Find where the given text appears and provide that cell's center as (x, y) coordinate. 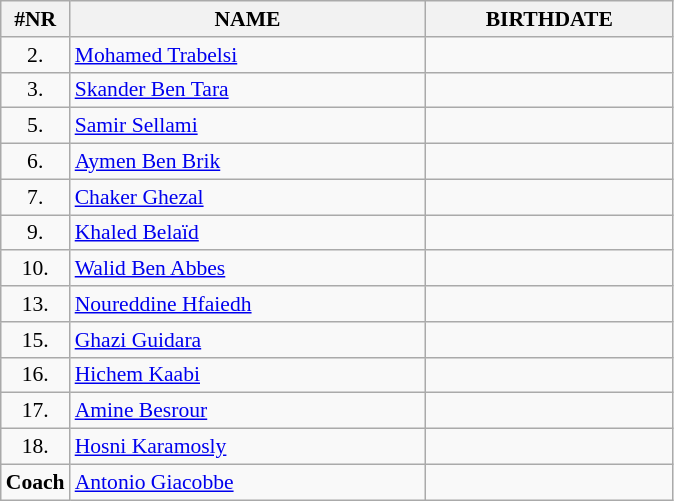
Skander Ben Tara (248, 90)
Amine Besrour (248, 411)
16. (36, 375)
2. (36, 55)
Samir Sellami (248, 126)
Noureddine Hfaiedh (248, 304)
7. (36, 197)
10. (36, 269)
NAME (248, 19)
Aymen Ben Brik (248, 162)
5. (36, 126)
Khaled Belaïd (248, 233)
Ghazi Guidara (248, 340)
Hichem Kaabi (248, 375)
Mohamed Trabelsi (248, 55)
13. (36, 304)
Chaker Ghezal (248, 197)
15. (36, 340)
3. (36, 90)
6. (36, 162)
Coach (36, 482)
9. (36, 233)
Antonio Giacobbe (248, 482)
18. (36, 447)
Walid Ben Abbes (248, 269)
Hosni Karamosly (248, 447)
17. (36, 411)
BIRTHDATE (549, 19)
#NR (36, 19)
